Identify which cell holds the provided text, then report its (x, y) central coordinate. 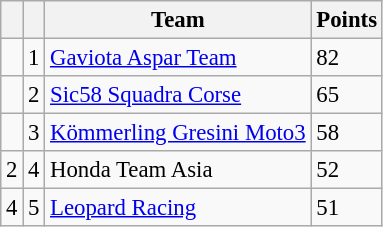
Gaviota Aspar Team (178, 58)
Leopard Racing (178, 208)
Team (178, 20)
3 (34, 133)
Kömmerling Gresini Moto3 (178, 133)
Honda Team Asia (178, 170)
51 (346, 208)
52 (346, 170)
Points (346, 20)
1 (34, 58)
Sic58 Squadra Corse (178, 95)
5 (34, 208)
58 (346, 133)
82 (346, 58)
65 (346, 95)
